For the text-containing cell, return its midpoint in [x, y] coordinate format. 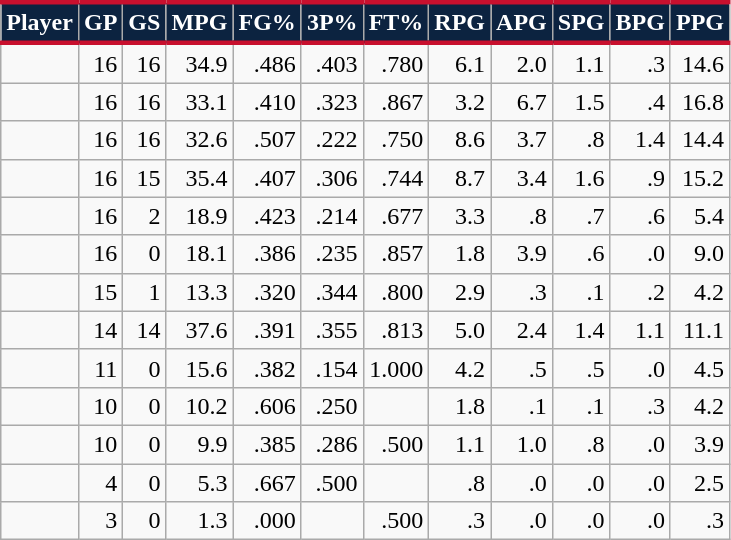
.813 [396, 330]
.355 [332, 330]
3.2 [460, 102]
2.5 [700, 483]
3.4 [522, 178]
.385 [267, 444]
SPG [581, 22]
.320 [267, 292]
.344 [332, 292]
.507 [267, 140]
1.3 [200, 521]
5.3 [200, 483]
14.6 [700, 63]
.744 [396, 178]
14.4 [700, 140]
34.9 [200, 63]
.410 [267, 102]
2.4 [522, 330]
.606 [267, 406]
10.2 [200, 406]
33.1 [200, 102]
18.1 [200, 254]
5.0 [460, 330]
32.6 [200, 140]
Player [40, 22]
9.0 [700, 254]
18.9 [200, 216]
2.0 [522, 63]
.2 [640, 292]
.306 [332, 178]
.780 [396, 63]
.486 [267, 63]
2 [144, 216]
FT% [396, 22]
GS [144, 22]
15.6 [200, 368]
.750 [396, 140]
.4 [640, 102]
.391 [267, 330]
4.5 [700, 368]
GP [100, 22]
MPG [200, 22]
.800 [396, 292]
.235 [332, 254]
11 [100, 368]
2.9 [460, 292]
1.000 [396, 368]
.677 [396, 216]
.667 [267, 483]
.323 [332, 102]
8.7 [460, 178]
.403 [332, 63]
6.7 [522, 102]
APG [522, 22]
.407 [267, 178]
13.3 [200, 292]
.222 [332, 140]
3.7 [522, 140]
.214 [332, 216]
8.6 [460, 140]
35.4 [200, 178]
.423 [267, 216]
16.8 [700, 102]
.857 [396, 254]
BPG [640, 22]
RPG [460, 22]
FG% [267, 22]
.286 [332, 444]
3P% [332, 22]
.867 [396, 102]
.386 [267, 254]
37.6 [200, 330]
1 [144, 292]
.9 [640, 178]
3 [100, 521]
9.9 [200, 444]
.7 [581, 216]
PPG [700, 22]
1.6 [581, 178]
.000 [267, 521]
15.2 [700, 178]
.250 [332, 406]
1.0 [522, 444]
1.5 [581, 102]
3.3 [460, 216]
11.1 [700, 330]
5.4 [700, 216]
6.1 [460, 63]
4 [100, 483]
.154 [332, 368]
.382 [267, 368]
